Detect which cell encompasses the target text, then output its [x, y] center coordinate. 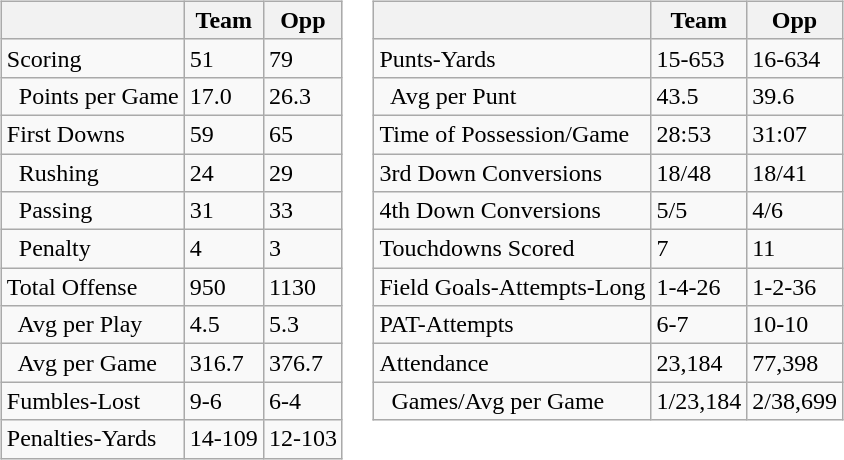
Attendance [512, 363]
Points per Game [92, 96]
1130 [302, 287]
77,398 [795, 363]
4th Down Conversions [512, 211]
3 [302, 249]
1/23,184 [699, 401]
6-4 [302, 401]
Fumbles-Lost [92, 401]
950 [224, 287]
PAT-Attempts [512, 325]
Field Goals-Attempts-Long [512, 287]
Scoring [92, 58]
31 [224, 211]
1-2-36 [795, 287]
15-653 [699, 58]
Penalties-Yards [92, 439]
376.7 [302, 363]
4/6 [795, 211]
Touchdowns Scored [512, 249]
5/5 [699, 211]
1-4-26 [699, 287]
Penalty [92, 249]
Avg per Play [92, 325]
14-109 [224, 439]
31:07 [795, 134]
12-103 [302, 439]
23,184 [699, 363]
Total Offense [92, 287]
7 [699, 249]
Punts-Yards [512, 58]
16-634 [795, 58]
5.3 [302, 325]
Passing [92, 211]
18/41 [795, 173]
26.3 [302, 96]
43.5 [699, 96]
51 [224, 58]
4 [224, 249]
28:53 [699, 134]
Avg per Game [92, 363]
79 [302, 58]
18/48 [699, 173]
33 [302, 211]
6-7 [699, 325]
4.5 [224, 325]
316.7 [224, 363]
65 [302, 134]
29 [302, 173]
17.0 [224, 96]
3rd Down Conversions [512, 173]
39.6 [795, 96]
9-6 [224, 401]
Games/Avg per Game [512, 401]
10-10 [795, 325]
Time of Possession/Game [512, 134]
2/38,699 [795, 401]
59 [224, 134]
Rushing [92, 173]
Avg per Punt [512, 96]
24 [224, 173]
First Downs [92, 134]
11 [795, 249]
